Output the [X, Y] coordinate of the center of the cell containing the given text.  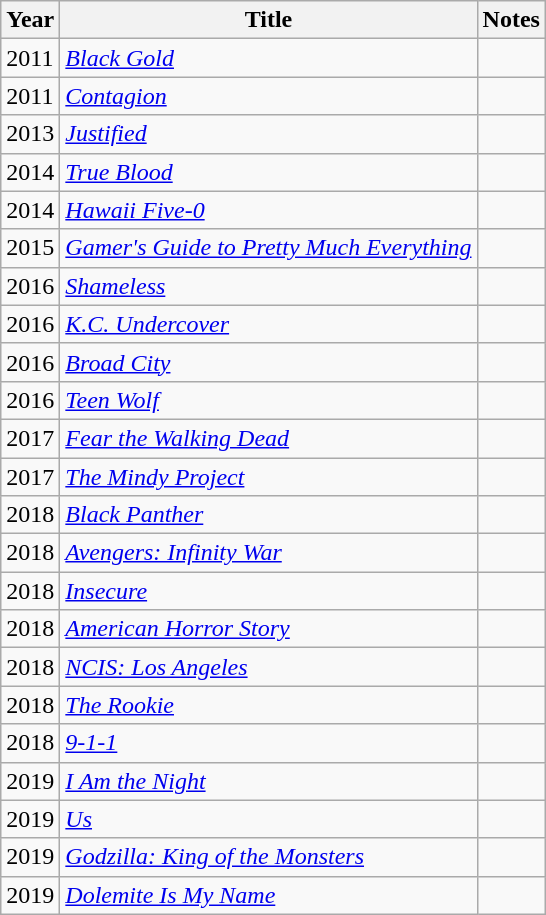
Teen Wolf [268, 400]
Title [268, 20]
Year [30, 20]
Us [268, 819]
Godzilla: King of the Monsters [268, 857]
American Horror Story [268, 629]
True Blood [268, 172]
Fear the Walking Dead [268, 438]
K.C. Undercover [268, 324]
Insecure [268, 591]
Gamer's Guide to Pretty Much Everything [268, 248]
9-1-1 [268, 743]
The Mindy Project [268, 477]
Notes [511, 20]
Broad City [268, 362]
Dolemite Is My Name [268, 895]
Contagion [268, 96]
Hawaii Five-0 [268, 210]
NCIS: Los Angeles [268, 667]
Justified [268, 134]
The Rookie [268, 705]
Black Gold [268, 58]
Shameless [268, 286]
2013 [30, 134]
2015 [30, 248]
I Am the Night [268, 781]
Avengers: Infinity War [268, 553]
Black Panther [268, 515]
